Extract the [x, y] coordinate from the center of the cell holding the provided text.  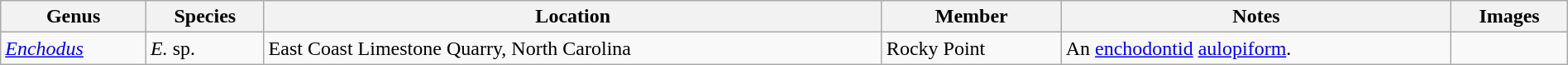
Genus [74, 17]
East Coast Limestone Quarry, North Carolina [572, 48]
Notes [1256, 17]
Rocky Point [971, 48]
An enchodontid aulopiform. [1256, 48]
Member [971, 17]
Species [205, 17]
Enchodus [74, 48]
Location [572, 17]
E. sp. [205, 48]
Images [1509, 17]
